Determine the (x, y) coordinate at the center of the cell enclosing the given text.  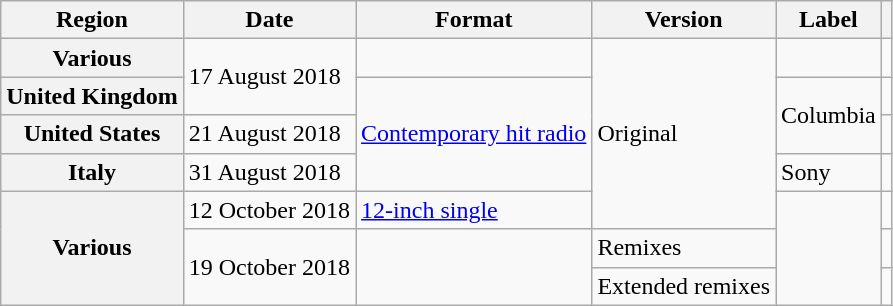
12-inch single (474, 210)
17 August 2018 (269, 77)
Region (92, 20)
United Kingdom (92, 96)
19 October 2018 (269, 267)
31 August 2018 (269, 172)
Version (684, 20)
Original (684, 134)
Extended remixes (684, 286)
Date (269, 20)
12 October 2018 (269, 210)
21 August 2018 (269, 134)
Label (829, 20)
Format (474, 20)
Columbia (829, 115)
Italy (92, 172)
United States (92, 134)
Remixes (684, 248)
Contemporary hit radio (474, 134)
Sony (829, 172)
